Provide the (X, Y) coordinate of the cell's center where the given text is located.  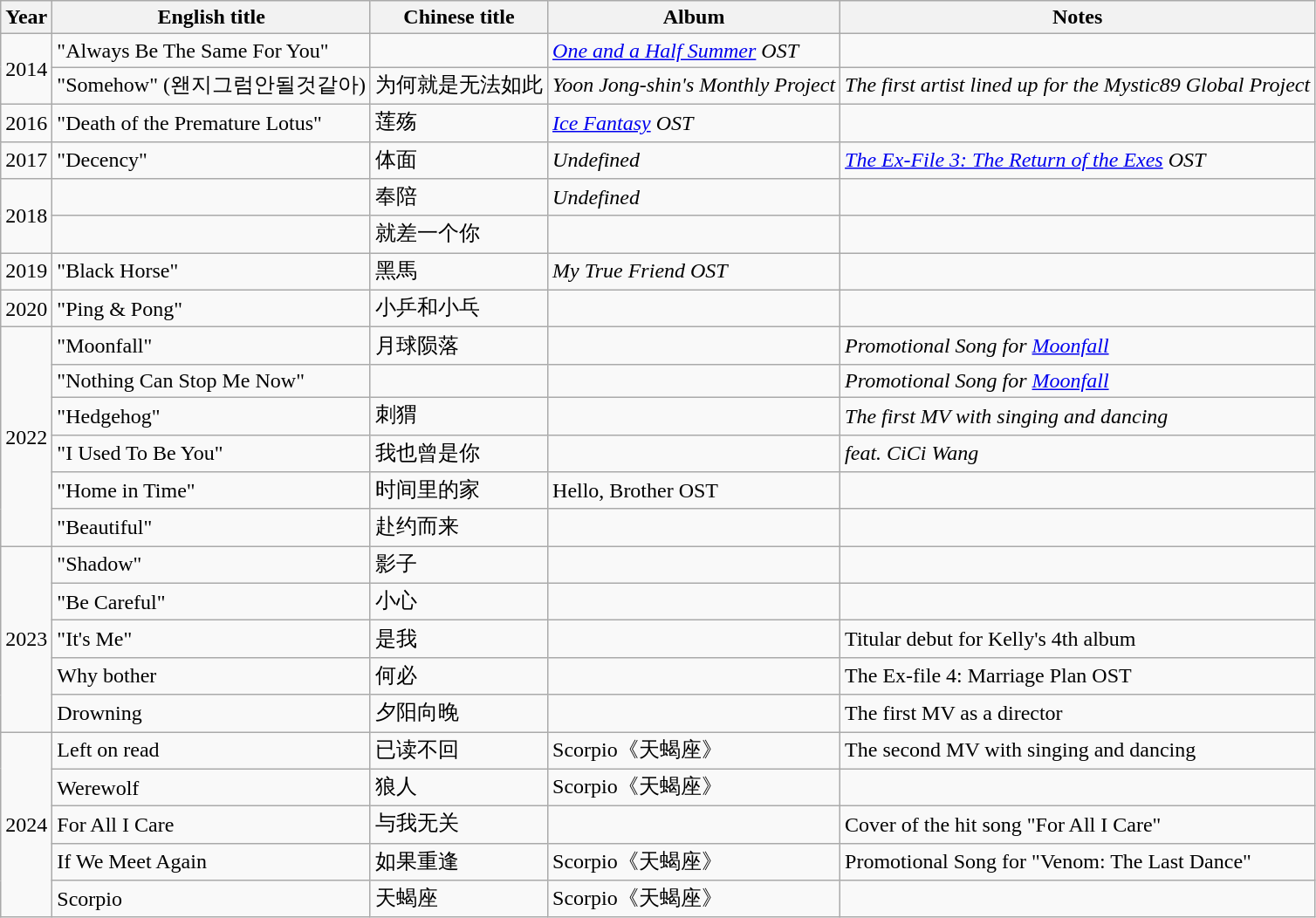
2018 (26, 216)
English title (211, 17)
The first artist lined up for the Mystic89 Global Project (1078, 86)
"Somehow" (왠지그럼안될것같아) (211, 86)
Werewolf (211, 787)
"Moonfall" (211, 346)
Yoon Jong-shin's Monthly Project (695, 86)
夕阳向晚 (459, 714)
"Hedgehog" (211, 415)
2014 (26, 70)
如果重逢 (459, 862)
2019 (26, 272)
"Death of the Premature Lotus" (211, 122)
"Nothing Can Stop Me Now" (211, 380)
莲殇 (459, 122)
2023 (26, 639)
刺猬 (459, 415)
Drowning (211, 714)
Hello, Brother OST (695, 490)
Scorpio (211, 899)
狼人 (459, 787)
If We Meet Again (211, 862)
"Ping & Pong" (211, 309)
"Be Careful" (211, 602)
体面 (459, 161)
Left on read (211, 750)
The Ex-File 3: The Return of the Exes OST (1078, 161)
2016 (26, 122)
2017 (26, 161)
Promotional Song for "Venom: The Last Dance" (1078, 862)
Cover of the hit song "For All I Care" (1078, 826)
与我无关 (459, 826)
Why bother (211, 675)
是我 (459, 639)
2022 (26, 436)
已读不回 (459, 750)
The Ex-file 4: Marriage Plan OST (1078, 675)
Chinese title (459, 17)
Year (26, 17)
"Black Horse" (211, 272)
2024 (26, 824)
The first MV as a director (1078, 714)
The second MV with singing and dancing (1078, 750)
"It's Me" (211, 639)
"I Used To Be You" (211, 454)
影子 (459, 565)
Titular debut for Kelly's 4th album (1078, 639)
月球陨落 (459, 346)
奉陪 (459, 197)
2020 (26, 309)
"Always Be The Same For You" (211, 51)
feat. CiCi Wang (1078, 454)
For All I Care (211, 826)
小乒和小乓 (459, 309)
Ice Fantasy OST (695, 122)
"Shadow" (211, 565)
我也曾是你 (459, 454)
One and a Half Summer OST (695, 51)
为何就是无法如此 (459, 86)
黑馬 (459, 272)
"Decency" (211, 161)
天蝎座 (459, 899)
赴约而来 (459, 527)
The first MV with singing and dancing (1078, 415)
"Beautiful" (211, 527)
Album (695, 17)
就差一个你 (459, 234)
小心 (459, 602)
My True Friend OST (695, 272)
时间里的家 (459, 490)
"Home in Time" (211, 490)
Notes (1078, 17)
何必 (459, 675)
